Detect which cell encompasses the target text, then output its [X, Y] center coordinate. 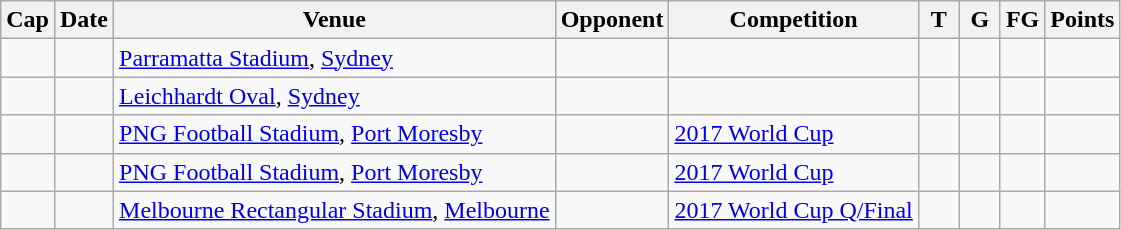
G [980, 20]
Parramatta Stadium, Sydney [335, 58]
Opponent [612, 20]
Melbourne Rectangular Stadium, Melbourne [335, 210]
Venue [335, 20]
2017 World Cup Q/Final [794, 210]
FG [1022, 20]
Competition [794, 20]
Leichhardt Oval, Sydney [335, 96]
Points [1082, 20]
Date [84, 20]
Cap [28, 20]
T [938, 20]
